Pinpoint the cell where the given text exists, returning its (x, y) midpoint coordinate. 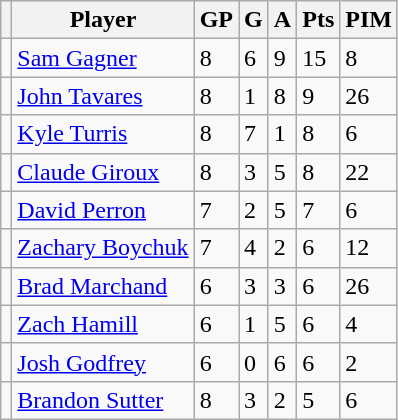
Player (103, 20)
Brandon Sutter (103, 400)
Pts (318, 20)
15 (318, 58)
PIM (369, 20)
Zach Hamill (103, 324)
22 (369, 172)
Brad Marchand (103, 286)
Sam Gagner (103, 58)
GP (216, 20)
Claude Giroux (103, 172)
A (282, 20)
12 (369, 248)
Zachary Boychuk (103, 248)
Kyle Turris (103, 134)
0 (254, 362)
David Perron (103, 210)
G (254, 20)
John Tavares (103, 96)
Josh Godfrey (103, 362)
